Return [x, y] of the center of cell containing provided text 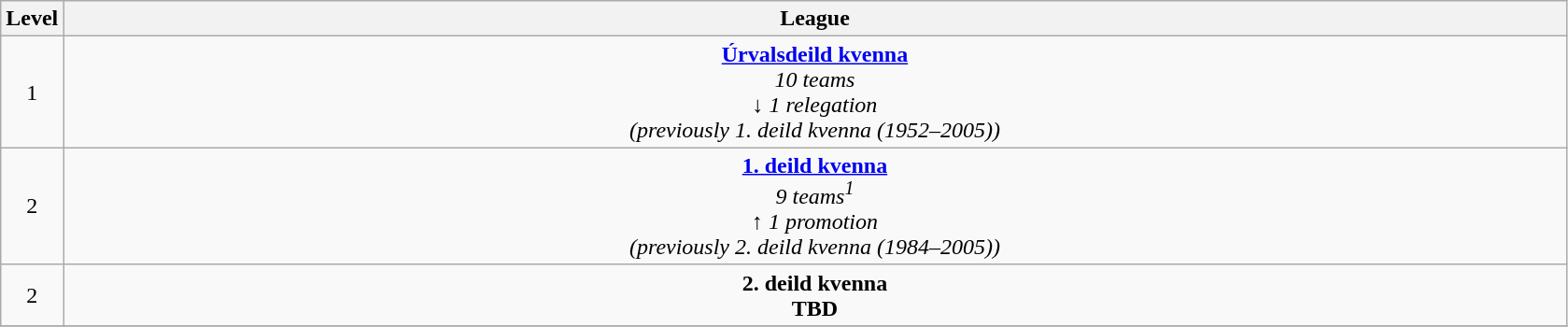
2. deild kvennaTBD [814, 295]
Level [32, 19]
1. deild kvenna9 teams1↑ 1 promotion(previously 2. deild kvenna (1984–2005)) [814, 206]
1 [32, 92]
League [814, 19]
Úrvalsdeild kvenna10 teams↓ 1 relegation(previously 1. deild kvenna (1952–2005)) [814, 92]
